Extract the (x, y) coordinate from the center of the cell holding the provided text.  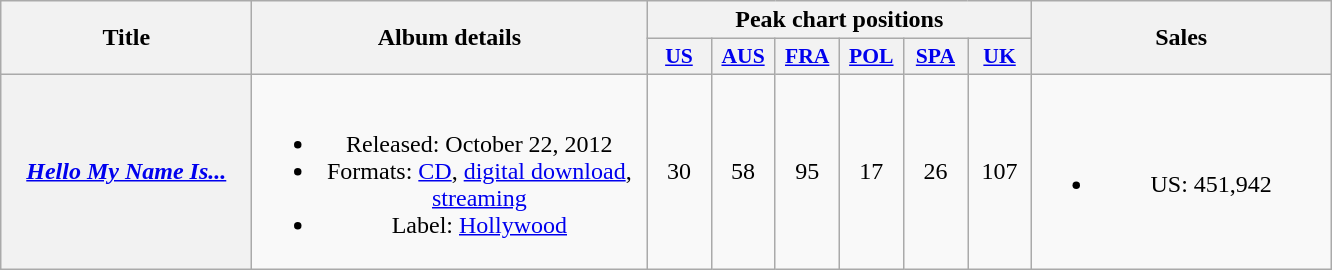
US (679, 57)
30 (679, 171)
Sales (1182, 38)
Hello My Name Is... (126, 171)
58 (743, 171)
107 (1000, 171)
Peak chart positions (840, 20)
FRA (807, 57)
95 (807, 171)
Album details (450, 38)
SPA (935, 57)
POL (871, 57)
UK (1000, 57)
Title (126, 38)
17 (871, 171)
Released: October 22, 2012Formats: CD, digital download, streamingLabel: Hollywood (450, 171)
US: 451,942 (1182, 171)
AUS (743, 57)
26 (935, 171)
